Capture the cell that displays the provided text and extract its (x, y) central coordinate. 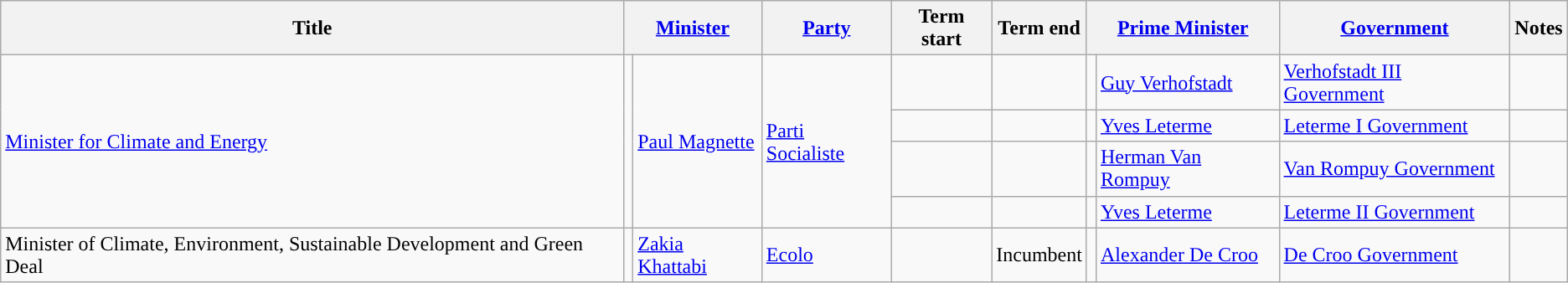
Verhofstadt III Government (1395, 82)
Zakia Khattabi (698, 255)
Title (312, 28)
Minister (694, 28)
Government (1395, 28)
Paul Magnette (698, 141)
De Croo Government (1395, 255)
Ecolo (826, 255)
Minister for Climate and Energy (312, 141)
Prime Minister (1183, 28)
Leterme II Government (1395, 212)
Alexander De Croo (1188, 255)
Van Rompuy Government (1395, 169)
Leterme I Government (1395, 126)
Term start (941, 28)
Party (826, 28)
Parti Socialiste (826, 141)
Herman Van Rompuy (1188, 169)
Guy Verhofstadt (1188, 82)
Term end (1039, 28)
Minister of Climate, Environment, Sustainable Development and Green Deal (312, 255)
Notes (1539, 28)
Incumbent (1039, 255)
